Detect which cell encompasses the target text, then output its (X, Y) center coordinate. 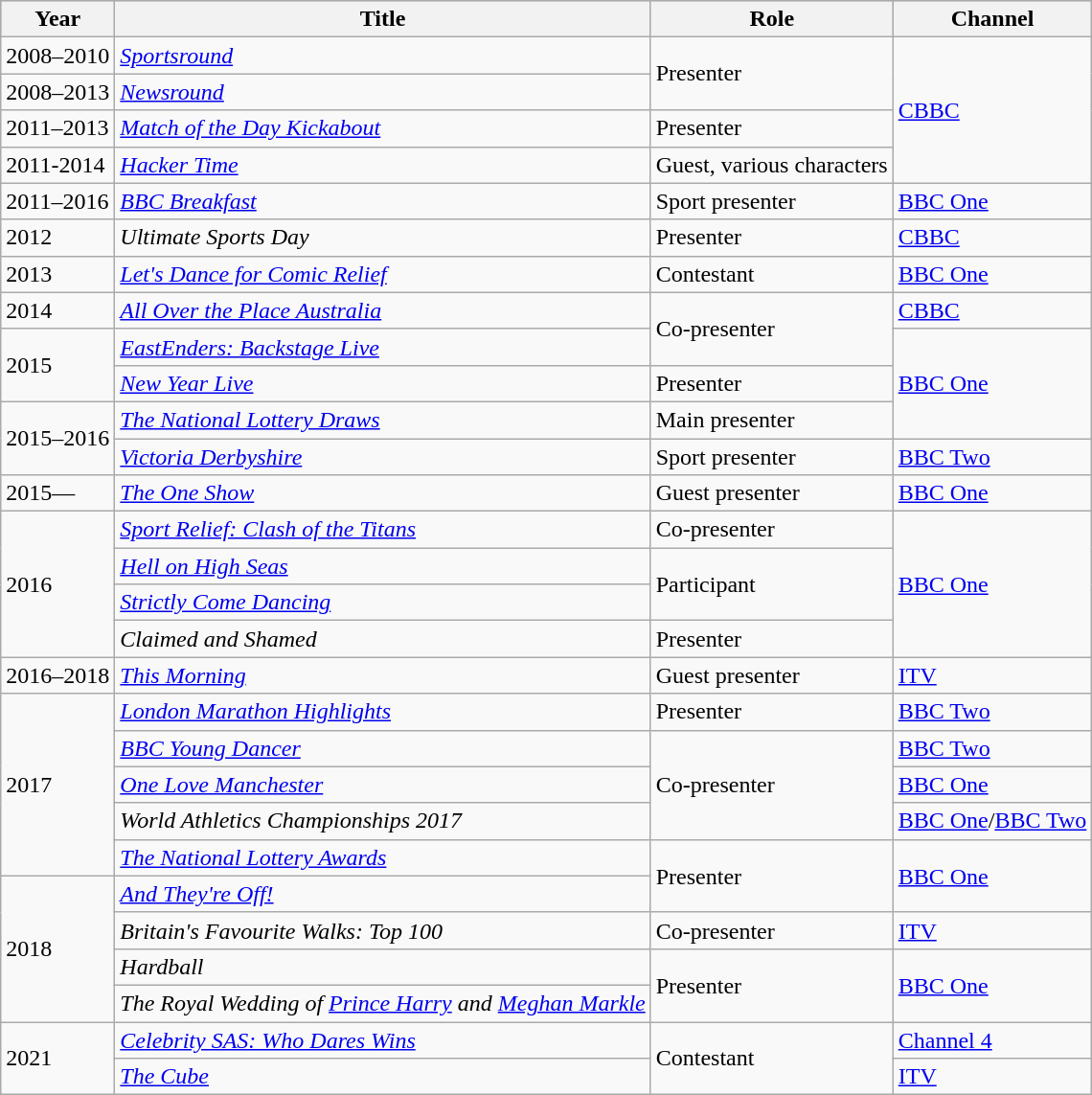
Sport Relief: Clash of the Titans (383, 530)
London Marathon Highlights (383, 712)
2021 (57, 1058)
2018 (57, 948)
2015— (57, 493)
2014 (57, 310)
Title (383, 19)
World Athletics Championships 2017 (383, 821)
BBC One/BBC Two (992, 821)
2008–2010 (57, 56)
The Cube (383, 1077)
Guest, various characters (772, 165)
Let's Dance for Comic Relief (383, 274)
Hacker Time (383, 165)
Britain's Favourite Walks: Top 100 (383, 930)
2016–2018 (57, 675)
BBC Breakfast (383, 201)
Hardball (383, 967)
Match of the Day Kickabout (383, 128)
2012 (57, 238)
Hell on High Seas (383, 566)
BBC Young Dancer (383, 748)
2016 (57, 584)
Sportsround (383, 56)
The National Lottery Awards (383, 857)
Celebrity SAS: Who Dares Wins (383, 1039)
The National Lottery Draws (383, 420)
And They're Off! (383, 894)
New Year Live (383, 383)
Year (57, 19)
One Love Manchester (383, 785)
Channel (992, 19)
All Over the Place Australia (383, 310)
Newsround (383, 92)
The Royal Wedding of Prince Harry and Meghan Markle (383, 1003)
Ultimate Sports Day (383, 238)
2015 (57, 365)
2011–2013 (57, 128)
Claimed and Shamed (383, 639)
This Morning (383, 675)
2015–2016 (57, 438)
Strictly Come Dancing (383, 603)
2008–2013 (57, 92)
2017 (57, 785)
Victoria Derbyshire (383, 457)
Role (772, 19)
EastEnders: Backstage Live (383, 347)
2011-2014 (57, 165)
Main presenter (772, 420)
Channel 4 (992, 1039)
The One Show (383, 493)
2011–2016 (57, 201)
Participant (772, 584)
2013 (57, 274)
